Provide the [X, Y] coordinate of the cell's center where the given text is located.  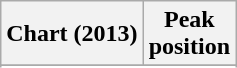
Chart (2013) [72, 34]
Peakposition [189, 34]
